For the text-containing cell, return its midpoint in [X, Y] coordinate format. 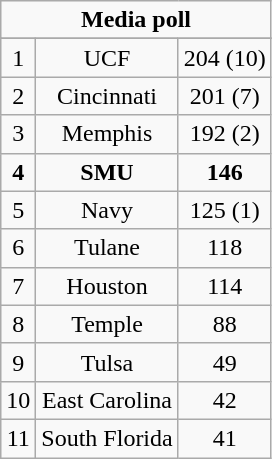
SMU [107, 172]
6 [18, 248]
49 [224, 362]
Navy [107, 210]
Houston [107, 286]
Temple [107, 324]
204 (10) [224, 58]
Media poll [136, 20]
4 [18, 172]
9 [18, 362]
South Florida [107, 438]
1 [18, 58]
88 [224, 324]
114 [224, 286]
11 [18, 438]
Tulsa [107, 362]
118 [224, 248]
Tulane [107, 248]
192 (2) [224, 134]
8 [18, 324]
41 [224, 438]
201 (7) [224, 96]
10 [18, 400]
UCF [107, 58]
East Carolina [107, 400]
Cincinnati [107, 96]
3 [18, 134]
146 [224, 172]
125 (1) [224, 210]
2 [18, 96]
5 [18, 210]
Memphis [107, 134]
42 [224, 400]
7 [18, 286]
